Detect which cell encompasses the target text, then output its (x, y) center coordinate. 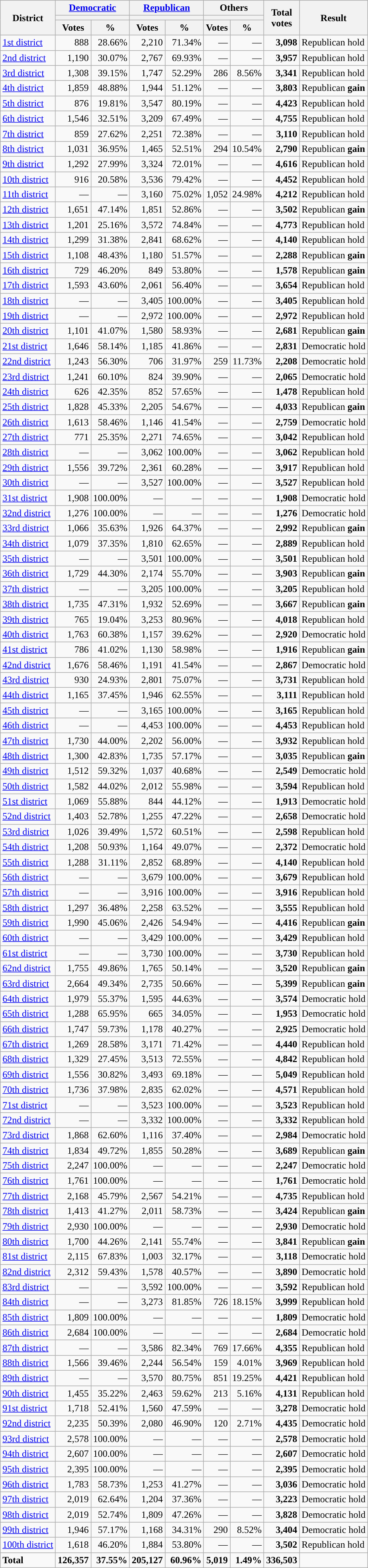
3,209 (147, 118)
56th district (28, 877)
17th district (28, 285)
Totalvotes (282, 18)
18th district (28, 301)
67.49% (184, 118)
2,174 (147, 574)
4,452 (282, 179)
1,164 (147, 847)
54th district (28, 847)
2,361 (147, 468)
55.74% (184, 1241)
59.32% (110, 771)
2,841 (147, 240)
93rd district (28, 1439)
63.52% (184, 908)
23rd district (28, 376)
3,520 (282, 968)
1.49% (247, 1560)
1,003 (147, 1257)
1,191 (147, 665)
1,834 (73, 1150)
75th district (28, 1166)
1,730 (73, 741)
100th district (28, 1545)
60.10% (110, 376)
42nd district (28, 665)
24.98% (247, 195)
1,560 (147, 1409)
52.29% (184, 73)
72.55% (184, 1059)
1,108 (73, 255)
32.17% (184, 1257)
50th district (28, 786)
35th district (28, 559)
1,979 (73, 999)
213 (217, 1393)
2,205 (147, 407)
2,080 (147, 1424)
824 (147, 376)
40th district (28, 634)
36.48% (110, 908)
3,035 (282, 756)
37.45% (110, 695)
159 (217, 1363)
844 (147, 801)
39.15% (110, 73)
1,729 (73, 574)
1,204 (147, 1499)
2,235 (73, 1424)
729 (73, 270)
District (28, 18)
3,493 (147, 1074)
1,944 (147, 88)
336,503 (282, 1560)
1,763 (73, 634)
3,110 (282, 134)
80.19% (184, 103)
80.75% (184, 1378)
11th district (28, 195)
1,465 (147, 149)
786 (73, 649)
2,065 (282, 376)
3,654 (282, 285)
17.66% (247, 1348)
2nd district (28, 58)
1,916 (282, 649)
8th district (28, 149)
84th district (28, 1302)
3,841 (282, 1241)
2,925 (282, 1029)
1,455 (73, 1393)
1,618 (73, 1545)
2,011 (147, 1211)
4,355 (282, 1348)
32nd district (28, 513)
74th district (28, 1150)
80th district (28, 1241)
78th district (28, 1211)
5,019 (217, 1560)
44.02% (110, 786)
54.94% (184, 923)
2,790 (282, 149)
37.36% (184, 1499)
43rd district (28, 680)
16th district (28, 270)
2,168 (73, 1196)
3,586 (147, 1348)
1,243 (73, 361)
1,413 (73, 1211)
39.62% (184, 634)
74.84% (184, 225)
1,165 (73, 695)
41st district (28, 649)
52.41% (110, 1409)
79.42% (184, 179)
55.88% (110, 801)
10.54% (247, 149)
37th district (28, 589)
3,903 (282, 574)
3,667 (282, 604)
2,767 (147, 58)
53rd district (28, 832)
95th district (28, 1469)
1,101 (73, 331)
3,570 (147, 1378)
82.34% (184, 1348)
61st district (28, 953)
39.72% (110, 468)
1,168 (147, 1530)
41.86% (184, 346)
59.43% (110, 1272)
2,759 (282, 422)
31st district (28, 498)
52.69% (184, 604)
30.07% (110, 58)
4,616 (282, 164)
68.89% (184, 862)
72.01% (184, 164)
55.70% (184, 574)
50.28% (184, 1150)
3,689 (282, 1150)
876 (73, 103)
4,421 (282, 1378)
34.31% (184, 1530)
57.65% (184, 392)
49.86% (110, 968)
27.99% (110, 164)
5.16% (247, 1393)
1,253 (147, 1484)
58.98% (184, 649)
Others (233, 8)
2,681 (282, 331)
65.95% (110, 1014)
98th district (28, 1515)
626 (73, 392)
2,835 (147, 1090)
32.51% (110, 118)
1,329 (73, 1059)
3,932 (282, 741)
1,646 (73, 346)
25.16% (110, 225)
205,127 (147, 1560)
1,180 (147, 255)
40.57% (184, 1272)
765 (73, 619)
69.93% (184, 58)
55th district (28, 862)
20.58% (110, 179)
60.28% (184, 468)
1,676 (73, 665)
49th district (28, 771)
57th district (28, 892)
1,478 (282, 392)
2,202 (147, 741)
47.26% (184, 1515)
930 (73, 680)
67th district (28, 1044)
71.42% (184, 1044)
47.14% (110, 210)
51.57% (184, 255)
4th district (28, 88)
1,736 (73, 1090)
2,984 (282, 1135)
45.79% (110, 1196)
2,141 (147, 1241)
4,212 (282, 195)
1,851 (147, 210)
48.43% (110, 255)
1,201 (73, 225)
62.02% (184, 1090)
2,271 (147, 437)
70th district (28, 1090)
39.46% (110, 1363)
14th district (28, 240)
1,403 (73, 816)
4,735 (282, 1196)
97th district (28, 1499)
52nd district (28, 816)
5,049 (282, 1074)
59.62% (184, 1393)
1,755 (73, 968)
1,913 (282, 801)
42.35% (110, 392)
50.14% (184, 968)
1,828 (73, 407)
3,098 (282, 43)
2,372 (282, 847)
33rd district (28, 528)
4.01% (247, 1363)
2,115 (73, 1257)
2,012 (147, 786)
1,884 (147, 1545)
259 (217, 361)
26th district (28, 422)
3,273 (147, 1302)
3,111 (282, 695)
91st district (28, 1409)
1,255 (147, 816)
1,269 (73, 1044)
665 (147, 1014)
24th district (28, 392)
3,731 (282, 680)
22nd district (28, 361)
3,404 (282, 1530)
56.00% (184, 741)
31.11% (110, 862)
286 (217, 73)
66th district (28, 1029)
1,718 (73, 1409)
3,160 (147, 195)
40.27% (184, 1029)
1,299 (73, 240)
65th district (28, 1014)
1,037 (147, 771)
56.40% (184, 285)
4,571 (282, 1090)
63rd district (28, 984)
64.37% (184, 528)
24.93% (110, 680)
85th district (28, 1317)
1,582 (73, 786)
1,157 (147, 634)
31.38% (110, 240)
31.97% (184, 361)
11.73% (247, 361)
3,171 (147, 1044)
3,253 (147, 619)
34.05% (184, 1014)
37.40% (184, 1135)
96th district (28, 1484)
42.83% (110, 756)
1,566 (73, 1363)
28.66% (110, 43)
2,658 (282, 816)
12th district (28, 210)
2,549 (282, 771)
44.63% (184, 999)
13th district (28, 225)
44th district (28, 695)
1,026 (73, 832)
3,574 (282, 999)
29th district (28, 468)
44.26% (110, 1241)
40.68% (184, 771)
59th district (28, 923)
849 (147, 270)
15th district (28, 255)
1,241 (73, 376)
8.56% (247, 73)
1,178 (147, 1029)
3,828 (282, 1515)
5,399 (282, 984)
51st district (28, 801)
916 (73, 179)
3,547 (147, 103)
7th district (28, 134)
2,463 (147, 1393)
3,999 (282, 1302)
2.71% (247, 1424)
1,069 (73, 801)
89th district (28, 1378)
49.72% (110, 1150)
59.73% (110, 1029)
2,852 (147, 862)
2,210 (147, 43)
3,957 (282, 58)
92nd district (28, 1424)
62.64% (110, 1499)
4,755 (282, 118)
1,116 (147, 1135)
1,580 (147, 331)
58th district (28, 908)
2,258 (147, 908)
Result (334, 18)
37.35% (110, 543)
79th district (28, 1226)
3,118 (282, 1257)
1,300 (73, 756)
1,859 (73, 88)
38th district (28, 604)
4,773 (282, 225)
1,810 (147, 543)
71.34% (184, 43)
51.12% (184, 88)
10th district (28, 179)
35.63% (110, 528)
48th district (28, 756)
35.22% (110, 1393)
1,292 (73, 164)
2,244 (147, 1363)
1,651 (73, 210)
60.38% (110, 634)
47.22% (184, 816)
3,223 (282, 1499)
87th district (28, 1348)
52.86% (184, 210)
41.07% (110, 331)
47th district (28, 741)
55.37% (110, 999)
18.15% (247, 1302)
1,130 (147, 649)
Republican (166, 8)
37.55% (110, 1560)
68th district (28, 1059)
62.60% (110, 1135)
1,546 (73, 118)
1,079 (73, 543)
44.30% (110, 574)
1,146 (147, 422)
72.38% (184, 134)
49.07% (184, 847)
46th district (28, 726)
76th district (28, 1181)
52.51% (184, 149)
94th district (28, 1454)
60.96% (184, 1560)
75.02% (184, 195)
1,595 (147, 999)
1,572 (147, 832)
1,855 (147, 1150)
3,572 (147, 225)
1,990 (73, 923)
90th district (28, 1393)
49.34% (110, 984)
1,031 (73, 149)
44.00% (110, 741)
126,357 (73, 1560)
60th district (28, 938)
54.67% (184, 407)
4,033 (282, 407)
69.18% (184, 1074)
44.12% (184, 801)
55.98% (184, 786)
46.90% (184, 1424)
4,842 (282, 1059)
2,567 (147, 1196)
3,536 (147, 179)
8.52% (247, 1530)
1,953 (282, 1014)
2,831 (282, 346)
3,917 (282, 468)
27.45% (110, 1059)
3,555 (282, 908)
2,664 (73, 984)
36.95% (110, 149)
1st district (28, 43)
19th district (28, 316)
1,208 (73, 847)
36th district (28, 574)
28th district (28, 452)
1,868 (73, 1135)
2,735 (147, 984)
88th district (28, 1363)
27.62% (110, 134)
1,052 (217, 195)
47.31% (110, 604)
1,185 (147, 346)
Democratic (92, 8)
4,440 (282, 1044)
2,426 (147, 923)
73rd district (28, 1135)
81.85% (184, 1302)
888 (73, 43)
56.30% (110, 361)
58.14% (110, 346)
2,889 (282, 543)
19.25% (247, 1378)
60.51% (184, 832)
3,969 (282, 1363)
1,066 (73, 528)
3,042 (282, 437)
81st district (28, 1257)
6th district (28, 118)
64th district (28, 999)
52.74% (110, 1515)
290 (217, 1530)
30.82% (110, 1074)
1,932 (147, 604)
52.78% (110, 816)
28.58% (110, 1044)
83rd district (28, 1287)
2,061 (147, 285)
1,593 (73, 285)
80.96% (184, 619)
54.21% (184, 1196)
21st district (28, 346)
3,890 (282, 1272)
30th district (28, 483)
39.49% (110, 832)
859 (73, 134)
4,018 (282, 619)
3rd district (28, 73)
1,783 (73, 1484)
2,208 (282, 361)
86th district (28, 1332)
1,613 (73, 422)
48.88% (110, 88)
62.55% (184, 695)
1,765 (147, 968)
2,312 (73, 1272)
39.90% (184, 376)
Total (28, 1560)
851 (217, 1378)
3,278 (282, 1409)
77th district (28, 1196)
50.66% (184, 984)
294 (217, 149)
120 (217, 1424)
58.93% (184, 331)
771 (73, 437)
72nd district (28, 1120)
47.59% (184, 1409)
41.02% (110, 649)
71st district (28, 1105)
34th district (28, 543)
27th district (28, 437)
3,594 (282, 786)
2,867 (282, 665)
82nd district (28, 1272)
706 (147, 361)
67.83% (110, 1257)
2,598 (282, 832)
56.54% (184, 1363)
20th district (28, 331)
62.65% (184, 543)
1,190 (73, 58)
19.81% (110, 103)
3,036 (282, 1484)
3,424 (282, 1211)
4,435 (282, 1424)
37.98% (110, 1090)
1,512 (73, 771)
4,131 (282, 1393)
3,324 (147, 164)
25th district (28, 407)
45.06% (110, 923)
1,926 (147, 528)
9th district (28, 164)
2,251 (147, 134)
25.35% (110, 437)
62nd district (28, 968)
1,297 (73, 908)
4,423 (282, 103)
1,308 (73, 73)
2,801 (147, 680)
4,416 (282, 923)
50.93% (110, 847)
5th district (28, 103)
769 (217, 1348)
3,341 (282, 73)
45.33% (110, 407)
19.04% (110, 619)
68.62% (184, 240)
69th district (28, 1074)
2,920 (282, 634)
75.07% (184, 680)
43.60% (110, 285)
45th district (28, 710)
50.39% (110, 1424)
2,288 (282, 255)
3,513 (147, 1059)
74.65% (184, 437)
99th district (28, 1530)
2,992 (282, 528)
726 (217, 1302)
1,700 (73, 1241)
39th district (28, 619)
3,803 (282, 88)
852 (147, 392)
